For the text-containing cell, return its midpoint in (x, y) coordinate format. 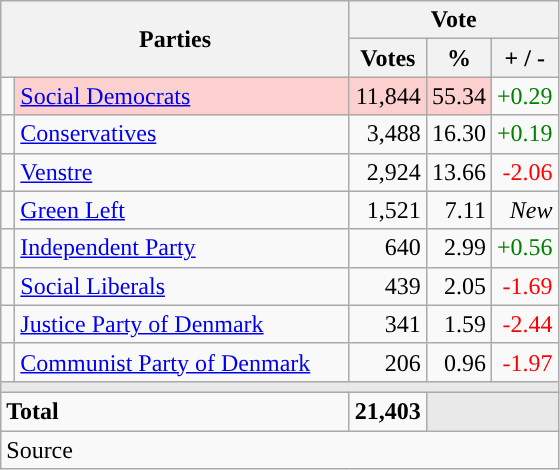
+0.29 (524, 96)
Parties (176, 39)
Source (280, 449)
439 (388, 286)
% (458, 58)
-1.97 (524, 362)
1.59 (458, 324)
7.11 (458, 210)
Social Democrats (182, 96)
-2.44 (524, 324)
Total (176, 411)
Independent Party (182, 248)
New (524, 210)
Justice Party of Denmark (182, 324)
1,521 (388, 210)
16.30 (458, 134)
Social Liberals (182, 286)
3,488 (388, 134)
Vote (454, 20)
0.96 (458, 362)
Communist Party of Denmark (182, 362)
21,403 (388, 411)
-1.69 (524, 286)
11,844 (388, 96)
+ / - (524, 58)
640 (388, 248)
Venstre (182, 172)
2.05 (458, 286)
13.66 (458, 172)
+0.19 (524, 134)
341 (388, 324)
206 (388, 362)
Votes (388, 58)
55.34 (458, 96)
-2.06 (524, 172)
+0.56 (524, 248)
2,924 (388, 172)
Green Left (182, 210)
2.99 (458, 248)
Conservatives (182, 134)
